Find where the given text appears and provide that cell's center as (X, Y) coordinate. 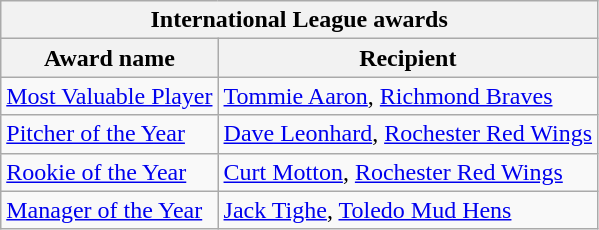
Pitcher of the Year (110, 134)
Curt Motton, Rochester Red Wings (408, 172)
Jack Tighe, Toledo Mud Hens (408, 210)
Award name (110, 58)
Rookie of the Year (110, 172)
International League awards (300, 20)
Tommie Aaron, Richmond Braves (408, 96)
Dave Leonhard, Rochester Red Wings (408, 134)
Manager of the Year (110, 210)
Most Valuable Player (110, 96)
Recipient (408, 58)
